Output the [X, Y] coordinate of the center of the cell containing the given text.  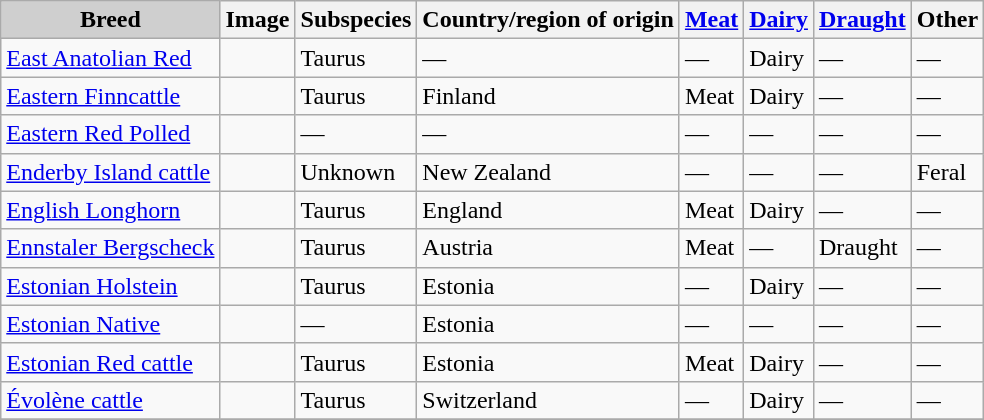
Breed [110, 20]
Finland [548, 96]
Subspecies [356, 20]
Switzerland [548, 400]
Eastern Finncattle [110, 96]
East Anatolian Red [110, 58]
Évolène cattle [110, 400]
Enderby Island cattle [110, 172]
Ennstaler Bergscheck [110, 248]
Other [947, 20]
English Longhorn [110, 210]
Estonian Holstein [110, 286]
Country/region of origin [548, 20]
Image [258, 20]
Estonian Red cattle [110, 362]
Feral [947, 172]
Unknown [356, 172]
England [548, 210]
Estonian Native [110, 324]
New Zealand [548, 172]
Eastern Red Polled [110, 134]
Austria [548, 248]
